For the text-containing cell, return its midpoint in (X, Y) coordinate format. 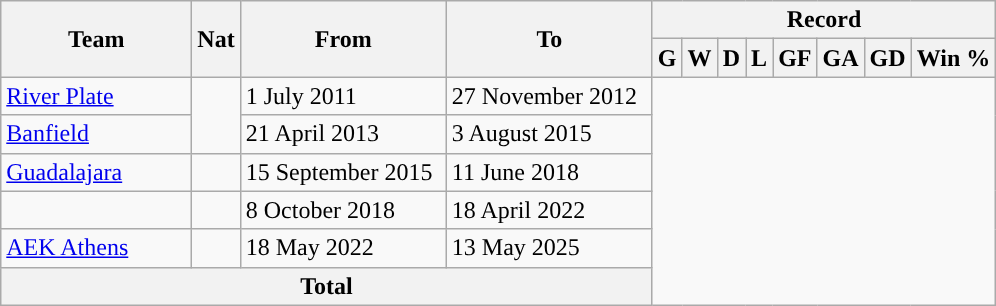
11 June 2018 (549, 172)
L (760, 58)
8 October 2018 (343, 210)
13 May 2025 (549, 248)
15 September 2015 (343, 172)
To (549, 39)
AEK Athens (96, 248)
W (700, 58)
1 July 2011 (343, 96)
GF (795, 58)
G (667, 58)
3 August 2015 (549, 134)
18 April 2022 (549, 210)
River Plate (96, 96)
From (343, 39)
21 April 2013 (343, 134)
Win % (954, 58)
D (731, 58)
Guadalajara (96, 172)
GD (888, 58)
Record (824, 20)
Total (327, 286)
GA (840, 58)
27 November 2012 (549, 96)
Nat (216, 39)
Team (96, 39)
Banfield (96, 134)
18 Μay 2022 (343, 248)
